From the cell containing the given text, extract its center point as [X, Y] coordinate. 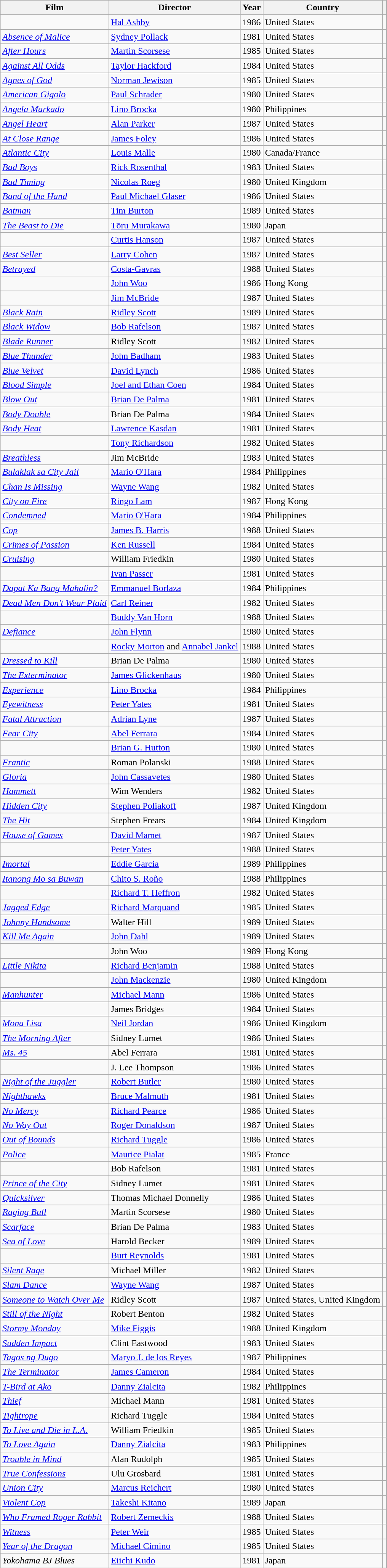
Robert Zemeckis [174, 1517]
Buddy Van Horn [174, 617]
Hammett [55, 791]
True Confessions [55, 1473]
Raging Bull [55, 1212]
Ken Russell [174, 545]
Harold Becker [174, 1241]
The Morning After [55, 1038]
Robert Butler [174, 1081]
Blood Simple [55, 385]
Silent Rage [55, 1270]
Stormy Monday [55, 1328]
Wim Wenders [174, 791]
Someone to Watch Over Me [55, 1299]
Robert Benton [174, 1314]
Crimes of Passion [55, 545]
Sea of Love [55, 1241]
Eddie Garcia [174, 864]
Roger Donaldson [174, 1125]
Yokohama BJ Blues [55, 1560]
Union City [55, 1488]
Thomas Michael Donnelly [174, 1198]
James Glickenhaus [174, 675]
Black Widow [55, 327]
Tagos ng Dugo [55, 1358]
Violent Cop [55, 1502]
Stephen Frears [174, 820]
Absence of Malice [55, 37]
Sydney Pollack [174, 37]
Richard Benjamin [174, 966]
Scarface [55, 1227]
Eyewitness [55, 704]
Tōru Murakawa [174, 225]
Rocky Morton and Annabel Jankel [174, 646]
Bulaklak sa City Jail [55, 472]
Blue Velvet [55, 370]
Bad Boys [55, 167]
David Lynch [174, 370]
Kill Me Again [55, 937]
Louis Malle [174, 153]
No Mercy [55, 1111]
At Close Range [55, 138]
Emmanuel Borlaza [174, 588]
To Love Again [55, 1444]
Jagged Edge [55, 908]
Larry Cohen [174, 254]
John Badham [174, 356]
Maryo J. de los Reyes [174, 1358]
Carl Reiner [174, 602]
Chan Is Missing [55, 487]
Slam Dance [55, 1285]
Body Double [55, 414]
To Live and Die in L.A. [55, 1430]
Director [174, 8]
Peter Weir [174, 1531]
Who Framed Roger Rabbit [55, 1517]
Night of the Juggler [55, 1081]
John Mackenzie [174, 980]
Police [55, 1154]
Paul Michael Glaser [174, 196]
Atlantic City [55, 153]
Alan Rudolph [174, 1459]
No Way Out [55, 1125]
France [323, 1154]
John Flynn [174, 631]
Ringo Lam [174, 501]
David Mamet [174, 835]
Batman [55, 211]
Michael Cimino [174, 1546]
Canada/France [323, 153]
Eiichi Kudo [174, 1560]
Sudden Impact [55, 1343]
Ulu Grosbard [174, 1473]
American Gigolo [55, 95]
Imortal [55, 864]
Rick Rosenthal [174, 167]
Bruce Malmuth [174, 1096]
Michael Miller [174, 1270]
Defiance [55, 631]
Year of the Dragon [55, 1546]
Paul Schrader [174, 95]
Dead Men Don't Wear Plaid [55, 602]
Gloria [55, 777]
Ms. 45 [55, 1052]
Tony Richardson [174, 443]
City on Fire [55, 501]
Out of Bounds [55, 1140]
Joel and Ethan Coen [174, 385]
Prince of the City [55, 1183]
Band of the Hand [55, 196]
Richard Marquand [174, 908]
Richard T. Heffron [174, 893]
Tightrope [55, 1415]
Lawrence Kasdan [174, 429]
Norman Jewison [174, 80]
Frantic [55, 762]
J. Lee Thompson [174, 1067]
Roman Polanski [174, 762]
James Foley [174, 138]
Marcus Reichert [174, 1488]
Breathless [55, 458]
Curtis Hanson [174, 240]
Agnes of God [55, 80]
Maurice Pialat [174, 1154]
Body Heat [55, 429]
Film [55, 8]
Quicksilver [55, 1198]
Burt Reynolds [174, 1256]
Ivan Passer [174, 574]
Walter Hill [174, 922]
T-Bird at Ako [55, 1386]
Angela Markado [55, 109]
Against All Odds [55, 66]
Dressed to Kill [55, 661]
Blow Out [55, 399]
Johnny Handsome [55, 922]
Fear City [55, 733]
Tim Burton [174, 211]
Blue Thunder [55, 356]
Neil Jordan [174, 1023]
Hidden City [55, 806]
Little Nikita [55, 966]
Costa-Gavras [174, 269]
Nighthawks [55, 1096]
Taylor Hackford [174, 66]
Stephen Poliakoff [174, 806]
House of Games [55, 835]
Cop [55, 530]
Brian G. Hutton [174, 748]
The Terminator [55, 1372]
John Dahl [174, 937]
Alan Parker [174, 124]
After Hours [55, 51]
Trouble in Mind [55, 1459]
Witness [55, 1531]
Black Rain [55, 312]
John Cassavetes [174, 777]
United States, United Kingdom [323, 1299]
The Hit [55, 820]
The Exterminator [55, 675]
Betrayed [55, 269]
Still of the Night [55, 1314]
Dapat Ka Bang Mahalin? [55, 588]
Itanong Mo sa Buwan [55, 878]
Thief [55, 1401]
Hal Ashby [174, 22]
Mike Figgis [174, 1328]
Condemned [55, 516]
Cruising [55, 559]
Adrian Lyne [174, 719]
James Bridges [174, 1009]
Takeshi Kitano [174, 1502]
Nicolas Roeg [174, 182]
The Beast to Die [55, 225]
Best Seller [55, 254]
Blade Runner [55, 341]
Mona Lisa [55, 1023]
Manhunter [55, 994]
Fatal Attraction [55, 719]
Country [323, 8]
Year [251, 8]
Richard Pearce [174, 1111]
Experience [55, 690]
Chito S. Roño [174, 878]
James B. Harris [174, 530]
Bad Timing [55, 182]
Angel Heart [55, 124]
Clint Eastwood [174, 1343]
James Cameron [174, 1372]
